Pinpoint the cell where the given text exists, returning its [x, y] midpoint coordinate. 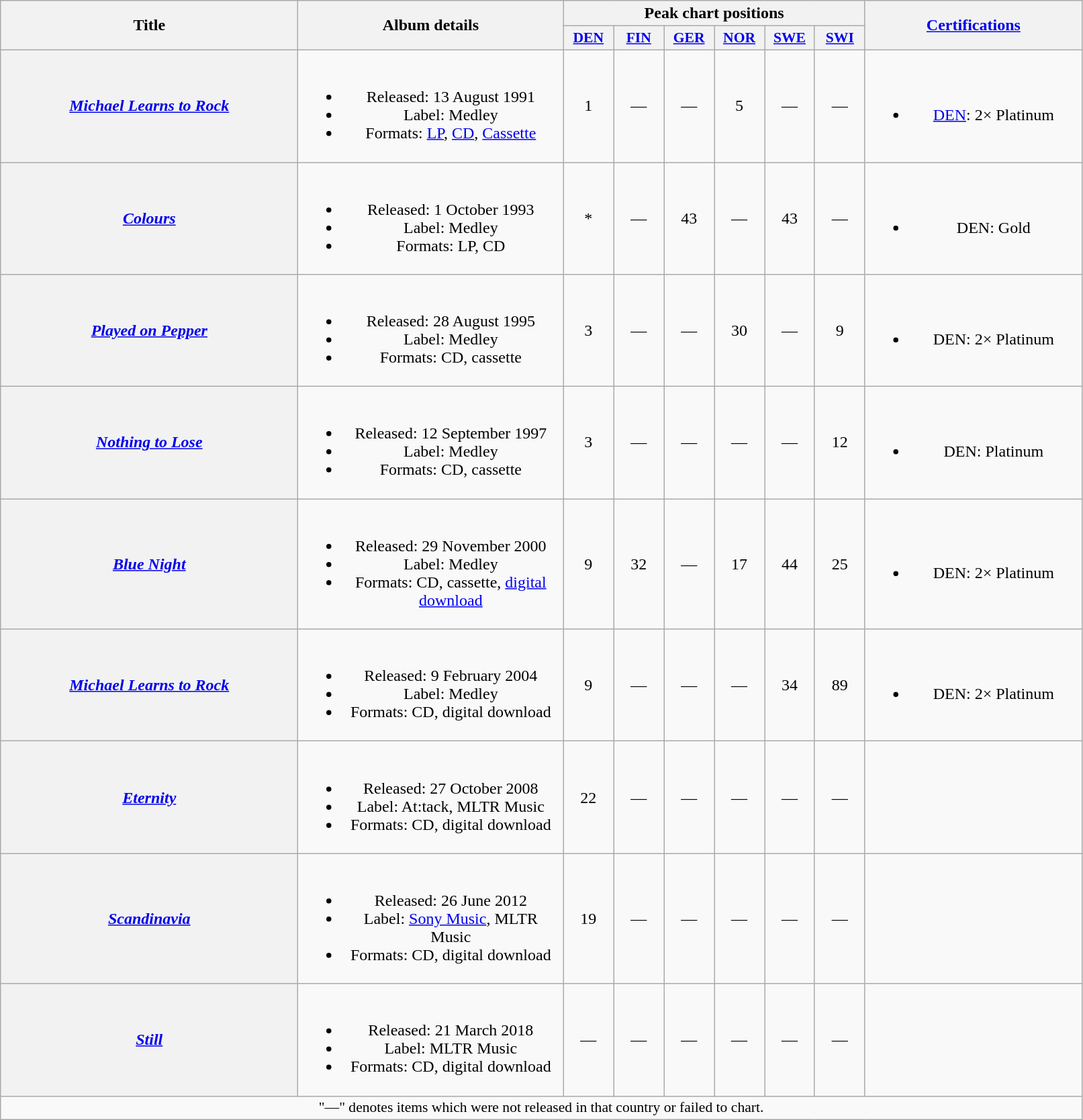
Colours [149, 219]
DEN: Gold [974, 219]
Released: 26 June 2012Label: Sony Music, MLTR MusicFormats: CD, digital download [431, 919]
GER [689, 38]
34 [790, 685]
Scandinavia [149, 919]
DEN: Platinum [974, 443]
Released: 29 November 2000Label: MedleyFormats: CD, cassette, digital download [431, 564]
SWE [790, 38]
Released: 21 March 2018Label: MLTR MusicFormats: CD, digital download [431, 1039]
Released: 13 August 1991Label: MedleyFormats: LP, CD, Cassette [431, 106]
Released: 1 October 1993Label: MedleyFormats: LP, CD [431, 219]
30 [740, 330]
* [588, 219]
44 [790, 564]
89 [839, 685]
NOR [740, 38]
Album details [431, 26]
1 [588, 106]
Title [149, 26]
"—" denotes items which were not released in that country or failed to chart. [541, 1108]
Blue Night [149, 564]
Released: 12 September 1997Label: MedleyFormats: CD, cassette [431, 443]
5 [740, 106]
Released: 9 February 2004Label: MedleyFormats: CD, digital download [431, 685]
Nothing to Lose [149, 443]
FIN [639, 38]
Released: 28 August 1995Label: MedleyFormats: CD, cassette [431, 330]
Still [149, 1039]
Eternity [149, 798]
17 [740, 564]
Peak chart positions [714, 13]
12 [839, 443]
22 [588, 798]
Released: 27 October 2008Label: At:tack, MLTR MusicFormats: CD, digital download [431, 798]
DEN [588, 38]
25 [839, 564]
Certifications [974, 26]
Played on Pepper [149, 330]
32 [639, 564]
19 [588, 919]
SWI [839, 38]
